Return the [X, Y] coordinate for the center point of the cell that contains the specified text.  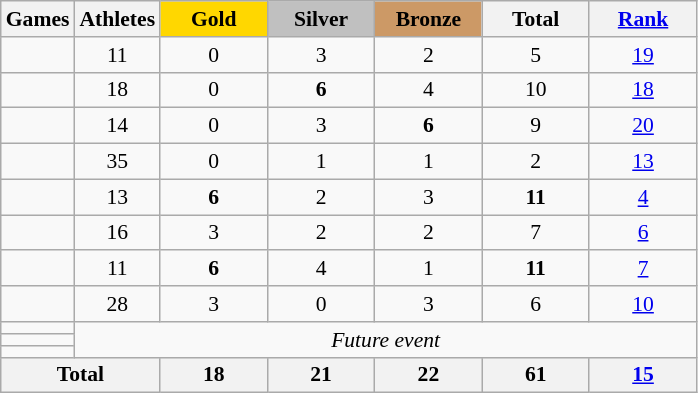
14 [117, 126]
5 [536, 55]
Gold [214, 19]
19 [642, 55]
16 [117, 233]
61 [536, 375]
Future event [385, 340]
Rank [642, 19]
15 [642, 375]
28 [117, 304]
Silver [320, 19]
22 [428, 375]
20 [642, 126]
35 [117, 162]
Games [38, 19]
21 [320, 375]
Athletes [117, 19]
Bronze [428, 19]
9 [536, 126]
